Identify which cell holds the provided text, then report its (x, y) central coordinate. 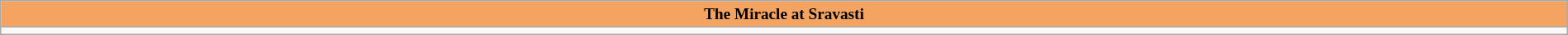
The Miracle at Sravasti (784, 14)
